Identify which cell holds the provided text, then report its [X, Y] central coordinate. 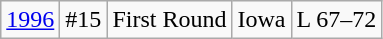
Iowa [262, 20]
#15 [84, 20]
1996 [30, 20]
L 67–72 [336, 20]
First Round [170, 20]
